Detect which cell encompasses the target text, then output its (X, Y) center coordinate. 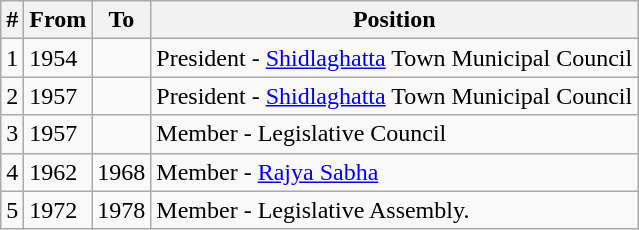
1 (12, 58)
1978 (122, 210)
# (12, 20)
4 (12, 172)
Position (394, 20)
From (58, 20)
3 (12, 134)
1954 (58, 58)
2 (12, 96)
Member - Legislative Assembly. (394, 210)
1972 (58, 210)
5 (12, 210)
1968 (122, 172)
1962 (58, 172)
Member - Legislative Council (394, 134)
Member - Rajya Sabha (394, 172)
To (122, 20)
